Find where the given text appears and provide that cell's center as (X, Y) coordinate. 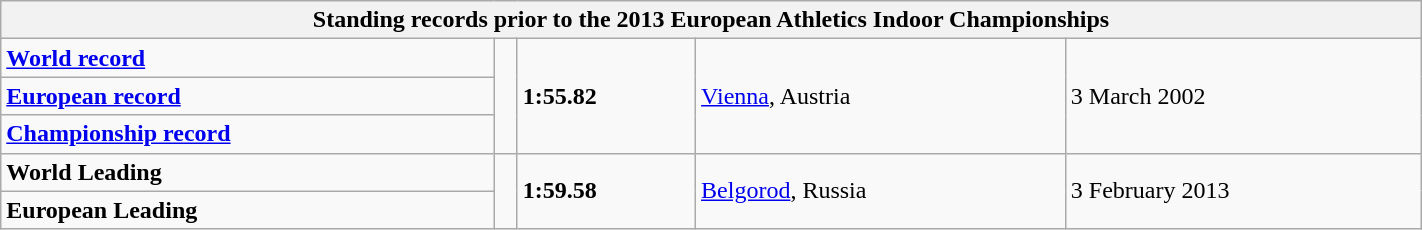
3 March 2002 (1243, 96)
Standing records prior to the 2013 European Athletics Indoor Championships (711, 20)
World record (248, 58)
European record (248, 96)
3 February 2013 (1243, 191)
1:59.58 (606, 191)
European Leading (248, 210)
Belgorod, Russia (881, 191)
1:55.82 (606, 96)
World Leading (248, 172)
Vienna, Austria (881, 96)
Championship record (248, 134)
